For the text-containing cell, return its midpoint in [x, y] coordinate format. 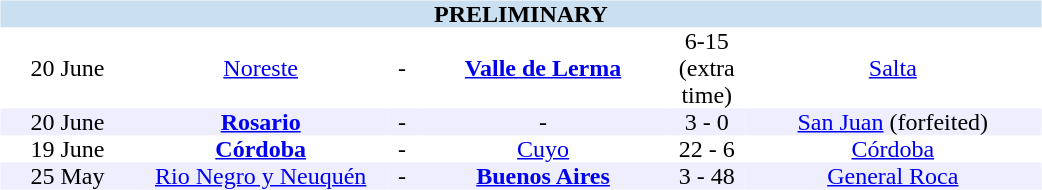
19 June [67, 150]
Noreste [260, 68]
25 May [67, 176]
Valle de Lerma [544, 68]
San Juan (forfeited) [892, 122]
PRELIMINARY [520, 14]
22 - 6 [706, 150]
Salta [892, 68]
Buenos Aires [544, 176]
3 - 48 [706, 176]
Rio Negro y Neuquén [260, 176]
Cuyo [544, 150]
General Roca [892, 176]
Rosario [260, 122]
3 - 0 [706, 122]
6-15 (extra time) [706, 68]
